Pinpoint the cell where the given text exists, returning its (x, y) midpoint coordinate. 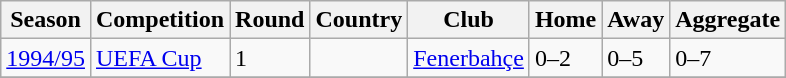
Competition (160, 20)
Home (565, 20)
0–7 (728, 58)
1994/95 (46, 58)
Round (270, 20)
Aggregate (728, 20)
0–2 (565, 58)
0–5 (636, 58)
Fenerbahçe (469, 58)
Season (46, 20)
Away (636, 20)
UEFA Cup (160, 58)
Country (359, 20)
1 (270, 58)
Club (469, 20)
